Find where the given text appears and provide that cell's center as [x, y] coordinate. 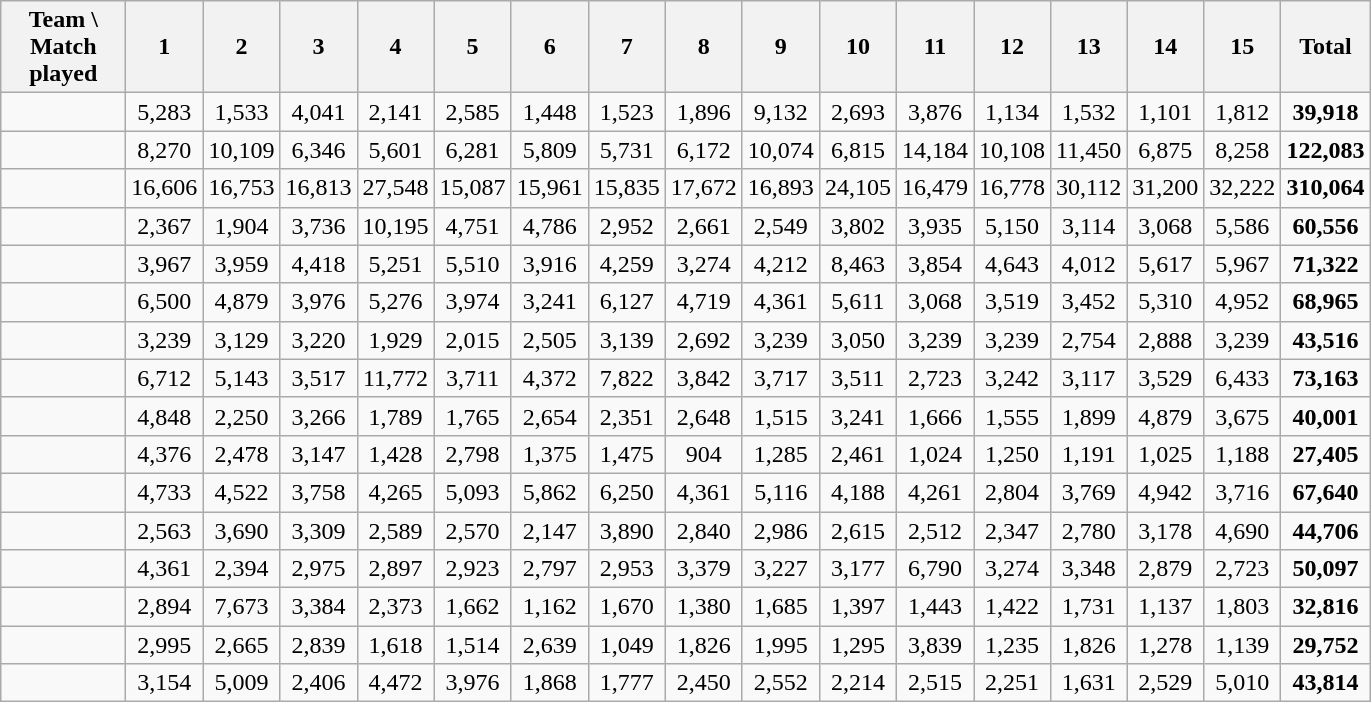
16,813 [318, 188]
4,418 [318, 264]
3,242 [1012, 378]
2,250 [242, 416]
16,479 [934, 188]
5,010 [1242, 683]
2,251 [1012, 683]
7,822 [626, 378]
2,975 [318, 569]
10,074 [780, 150]
2,347 [1012, 531]
6,346 [318, 150]
32,222 [1242, 188]
1,025 [1166, 454]
10,195 [396, 226]
68,965 [1326, 302]
1,523 [626, 112]
11 [934, 47]
1,515 [780, 416]
2,141 [396, 112]
5,809 [550, 150]
2,512 [934, 531]
3,129 [242, 340]
1,896 [704, 112]
3,384 [318, 607]
14 [1166, 47]
10,109 [242, 150]
67,640 [1326, 492]
8,258 [1242, 150]
2,879 [1166, 569]
2,563 [164, 531]
2,797 [550, 569]
3,147 [318, 454]
6 [550, 47]
2,693 [858, 112]
5 [472, 47]
3,309 [318, 531]
5,510 [472, 264]
5,586 [1242, 226]
1,024 [934, 454]
2,615 [858, 531]
1,514 [472, 645]
11,772 [396, 378]
3,227 [780, 569]
1,235 [1012, 645]
2,552 [780, 683]
5,601 [396, 150]
1,765 [472, 416]
1,422 [1012, 607]
5,116 [780, 492]
Total [1326, 47]
2,986 [780, 531]
5,251 [396, 264]
4 [396, 47]
2,450 [704, 683]
3,379 [704, 569]
30,112 [1089, 188]
4,261 [934, 492]
1,137 [1166, 607]
2,692 [704, 340]
7 [626, 47]
27,405 [1326, 454]
6,712 [164, 378]
3,854 [934, 264]
310,064 [1326, 188]
1,533 [242, 112]
6,500 [164, 302]
1,812 [1242, 112]
3,675 [1242, 416]
5,276 [396, 302]
1,134 [1012, 112]
3,178 [1166, 531]
1,685 [780, 607]
1,101 [1166, 112]
2,780 [1089, 531]
3,177 [858, 569]
73,163 [1326, 378]
4,376 [164, 454]
2,549 [780, 226]
2,754 [1089, 340]
2,665 [242, 645]
2,840 [704, 531]
1,285 [780, 454]
15,835 [626, 188]
6,790 [934, 569]
3,959 [242, 264]
4,472 [396, 683]
2,214 [858, 683]
3,876 [934, 112]
3,974 [472, 302]
1 [164, 47]
2,367 [164, 226]
3,519 [1012, 302]
2,648 [704, 416]
3,916 [550, 264]
44,706 [1326, 531]
4,212 [780, 264]
2,373 [396, 607]
27,548 [396, 188]
12 [1012, 47]
6,127 [626, 302]
16,753 [242, 188]
8,270 [164, 150]
2,505 [550, 340]
2,897 [396, 569]
2,015 [472, 340]
3,050 [858, 340]
1,380 [704, 607]
3,717 [780, 378]
5,310 [1166, 302]
1,995 [780, 645]
3,511 [858, 378]
4,690 [1242, 531]
9,132 [780, 112]
1,397 [858, 607]
6,250 [626, 492]
3,114 [1089, 226]
2,654 [550, 416]
4,041 [318, 112]
24,105 [858, 188]
43,814 [1326, 683]
1,475 [626, 454]
3,529 [1166, 378]
1,250 [1012, 454]
2,923 [472, 569]
3,690 [242, 531]
1,666 [934, 416]
60,556 [1326, 226]
2,952 [626, 226]
4,952 [1242, 302]
5,611 [858, 302]
1,191 [1089, 454]
15 [1242, 47]
16,778 [1012, 188]
16,606 [164, 188]
1,555 [1012, 416]
3,839 [934, 645]
40,001 [1326, 416]
50,097 [1326, 569]
6,433 [1242, 378]
3,935 [934, 226]
3,769 [1089, 492]
3 [318, 47]
6,815 [858, 150]
17,672 [704, 188]
3,139 [626, 340]
1,139 [1242, 645]
5,283 [164, 112]
3,117 [1089, 378]
4,012 [1089, 264]
2,394 [242, 569]
16,893 [780, 188]
15,087 [472, 188]
5,731 [626, 150]
2,147 [550, 531]
2,515 [934, 683]
1,278 [1166, 645]
43,516 [1326, 340]
39,918 [1326, 112]
1,162 [550, 607]
4,786 [550, 226]
3,842 [704, 378]
Team \ Match played [64, 47]
1,428 [396, 454]
6,875 [1166, 150]
6,172 [704, 150]
4,522 [242, 492]
7,673 [242, 607]
4,265 [396, 492]
1,789 [396, 416]
32,816 [1326, 607]
2,478 [242, 454]
1,868 [550, 683]
4,719 [704, 302]
2,570 [472, 531]
1,777 [626, 683]
4,848 [164, 416]
1,631 [1089, 683]
904 [704, 454]
2,406 [318, 683]
3,890 [626, 531]
2,589 [396, 531]
71,322 [1326, 264]
3,266 [318, 416]
15,961 [550, 188]
2,995 [164, 645]
5,093 [472, 492]
4,372 [550, 378]
6,281 [472, 150]
5,967 [1242, 264]
4,751 [472, 226]
3,967 [164, 264]
5,143 [242, 378]
11,450 [1089, 150]
2,804 [1012, 492]
3,711 [472, 378]
10,108 [1012, 150]
1,803 [1242, 607]
2,888 [1166, 340]
5,862 [550, 492]
122,083 [1326, 150]
2,839 [318, 645]
1,929 [396, 340]
8 [704, 47]
2,351 [626, 416]
1,443 [934, 607]
8,463 [858, 264]
1,375 [550, 454]
3,716 [1242, 492]
3,220 [318, 340]
1,532 [1089, 112]
3,452 [1089, 302]
1,904 [242, 226]
1,662 [472, 607]
4,188 [858, 492]
4,942 [1166, 492]
3,736 [318, 226]
3,517 [318, 378]
3,758 [318, 492]
10 [858, 47]
2,661 [704, 226]
2,798 [472, 454]
2 [242, 47]
3,802 [858, 226]
4,259 [626, 264]
1,295 [858, 645]
3,154 [164, 683]
5,150 [1012, 226]
2,529 [1166, 683]
2,639 [550, 645]
4,643 [1012, 264]
5,009 [242, 683]
14,184 [934, 150]
29,752 [1326, 645]
2,953 [626, 569]
1,731 [1089, 607]
1,188 [1242, 454]
2,461 [858, 454]
1,618 [396, 645]
9 [780, 47]
2,894 [164, 607]
1,899 [1089, 416]
4,733 [164, 492]
1,670 [626, 607]
3,348 [1089, 569]
5,617 [1166, 264]
31,200 [1166, 188]
13 [1089, 47]
1,448 [550, 112]
2,585 [472, 112]
1,049 [626, 645]
